For the text-containing cell, return its midpoint in (x, y) coordinate format. 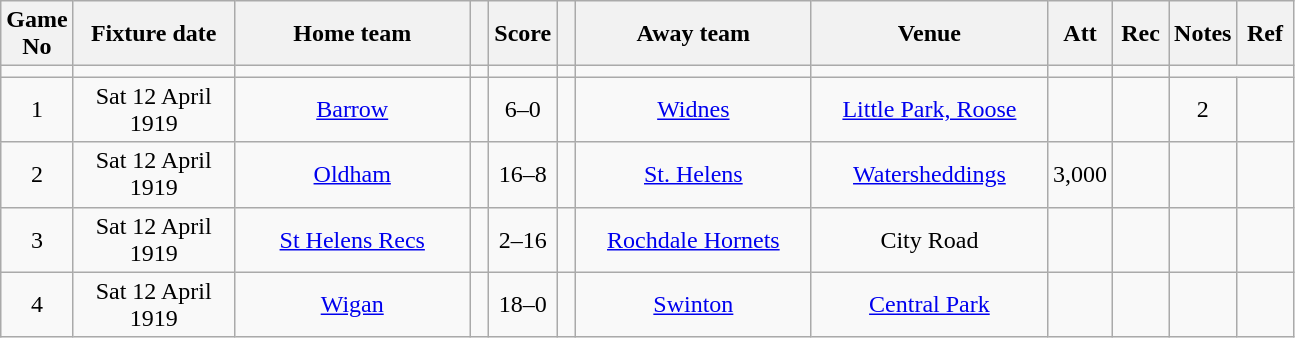
St Helens Recs (352, 240)
3,000 (1080, 174)
Central Park (929, 304)
2–16 (523, 240)
6–0 (523, 110)
City Road (929, 240)
Home team (352, 34)
Ref (1265, 34)
Rochdale Hornets (693, 240)
Fixture date (154, 34)
Venue (929, 34)
1 (37, 110)
Score (523, 34)
Notes (1203, 34)
Rec (1141, 34)
Away team (693, 34)
18–0 (523, 304)
St. Helens (693, 174)
Att (1080, 34)
Game No (37, 34)
Little Park, Roose (929, 110)
16–8 (523, 174)
4 (37, 304)
Swinton (693, 304)
Wigan (352, 304)
Widnes (693, 110)
Barrow (352, 110)
Watersheddings (929, 174)
3 (37, 240)
Oldham (352, 174)
